Locate the cell with the specified text and output its (x, y) center coordinate. 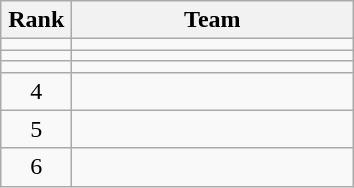
Rank (36, 20)
5 (36, 129)
Team (212, 20)
6 (36, 167)
4 (36, 91)
